Search for the cell housing the specified text and yield its (x, y) center coordinate. 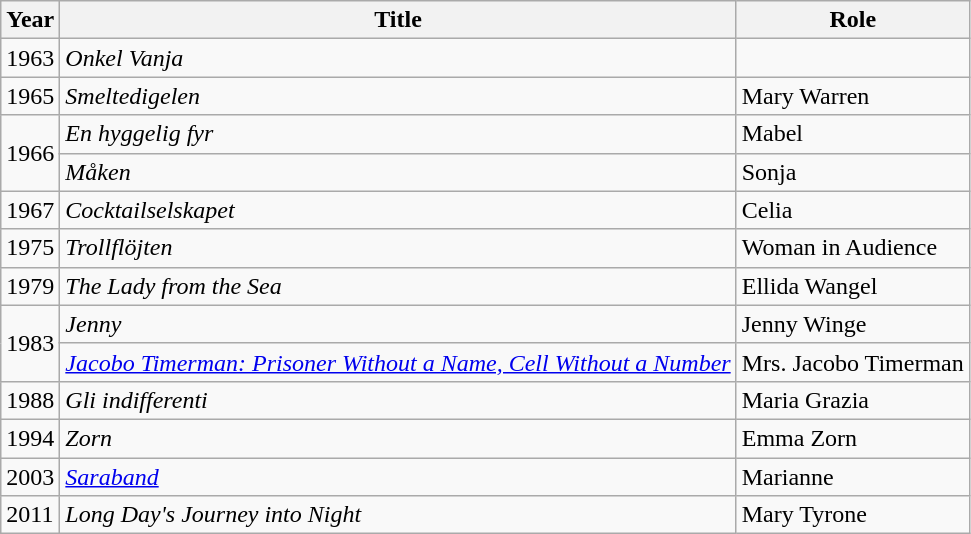
1994 (30, 438)
Celia (852, 210)
En hyggelig fyr (398, 134)
Title (398, 20)
Saraband (398, 477)
Maria Grazia (852, 400)
Mary Tyrone (852, 515)
Smeltedigelen (398, 96)
1975 (30, 248)
Mrs. Jacobo Timerman (852, 362)
Mary Warren (852, 96)
Role (852, 20)
1966 (30, 153)
Year (30, 20)
Jenny Winge (852, 324)
Mabel (852, 134)
Ellida Wangel (852, 286)
Måken (398, 172)
Trollflöjten (398, 248)
1965 (30, 96)
Cocktailselskapet (398, 210)
1988 (30, 400)
2011 (30, 515)
1983 (30, 343)
Marianne (852, 477)
1967 (30, 210)
Woman in Audience (852, 248)
Emma Zorn (852, 438)
Long Day's Journey into Night (398, 515)
Jacobo Timerman: Prisoner Without a Name, Cell Without a Number (398, 362)
Onkel Vanja (398, 58)
Zorn (398, 438)
The Lady from the Sea (398, 286)
2003 (30, 477)
Sonja (852, 172)
Gli indifferenti (398, 400)
1963 (30, 58)
1979 (30, 286)
Jenny (398, 324)
